From the cell containing the given text, extract its center point as (x, y) coordinate. 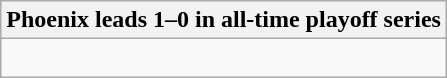
Phoenix leads 1–0 in all-time playoff series (224, 20)
